Search for the cell housing the specified text and yield its [X, Y] center coordinate. 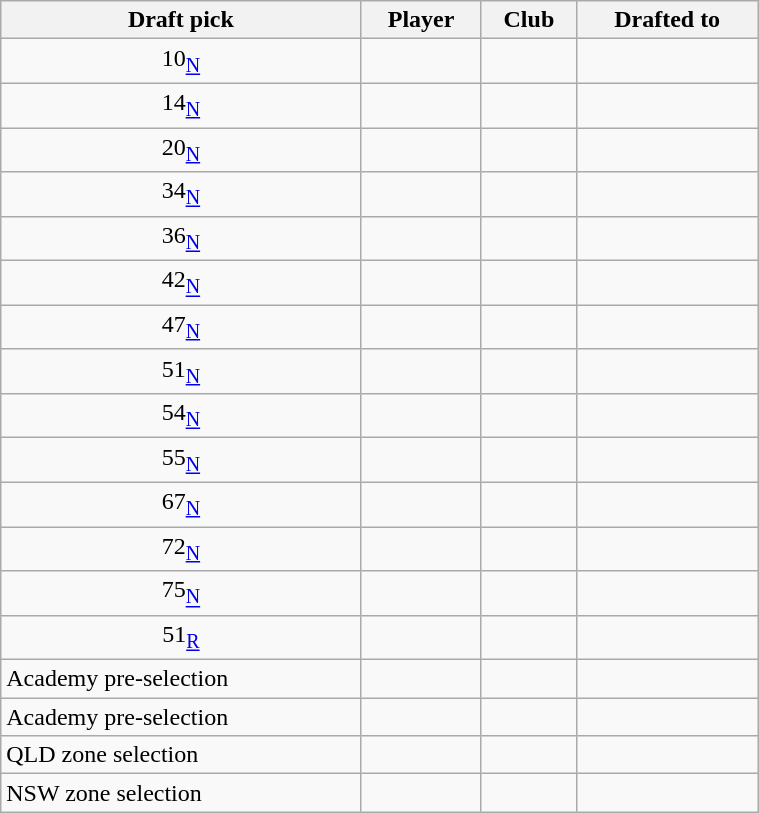
20N [181, 150]
QLD zone selection [181, 755]
Draft pick [181, 20]
Club [528, 20]
Drafted to [668, 20]
75N [181, 593]
51R [181, 637]
Player [421, 20]
67N [181, 504]
54N [181, 416]
55N [181, 460]
72N [181, 549]
14N [181, 105]
47N [181, 327]
NSW zone selection [181, 793]
51N [181, 371]
34N [181, 194]
10N [181, 61]
36N [181, 238]
42N [181, 283]
